Return (x, y) of the center of cell containing provided text 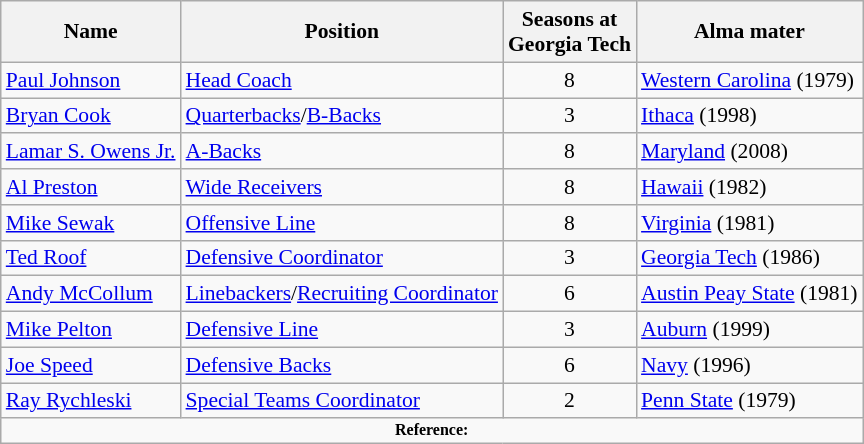
Ithaca (1998) (750, 116)
Penn State (1979) (750, 401)
Austin Peay State (1981) (750, 294)
Position (342, 32)
Mike Sewak (91, 223)
Paul Johnson (91, 80)
Defensive Coordinator (342, 258)
Virginia (1981) (750, 223)
Lamar S. Owens Jr. (91, 152)
Linebackers/Recruiting Coordinator (342, 294)
Seasons atGeorgia Tech (570, 32)
Wide Receivers (342, 187)
Quarterbacks/B-Backs (342, 116)
Special Teams Coordinator (342, 401)
Defensive Line (342, 330)
Name (91, 32)
Mike Pelton (91, 330)
Georgia Tech (1986) (750, 258)
Hawaii (1982) (750, 187)
Reference: (432, 431)
Ted Roof (91, 258)
Western Carolina (1979) (750, 80)
Joe Speed (91, 365)
Andy McCollum (91, 294)
Bryan Cook (91, 116)
Al Preston (91, 187)
Defensive Backs (342, 365)
Alma mater (750, 32)
Head Coach (342, 80)
Ray Rychleski (91, 401)
A-Backs (342, 152)
Auburn (1999) (750, 330)
Maryland (2008) (750, 152)
Navy (1996) (750, 365)
Offensive Line (342, 223)
2 (570, 401)
